Determine the (x, y) coordinate at the center of the cell enclosing the given text.  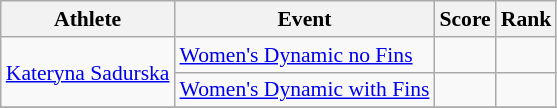
Women's Dynamic with Fins (305, 90)
Women's Dynamic no Fins (305, 55)
Kateryna Sadurska (88, 72)
Rank (526, 19)
Event (305, 19)
Athlete (88, 19)
Score (464, 19)
